Provide the [x, y] coordinate of the cell's center where the given text is located.  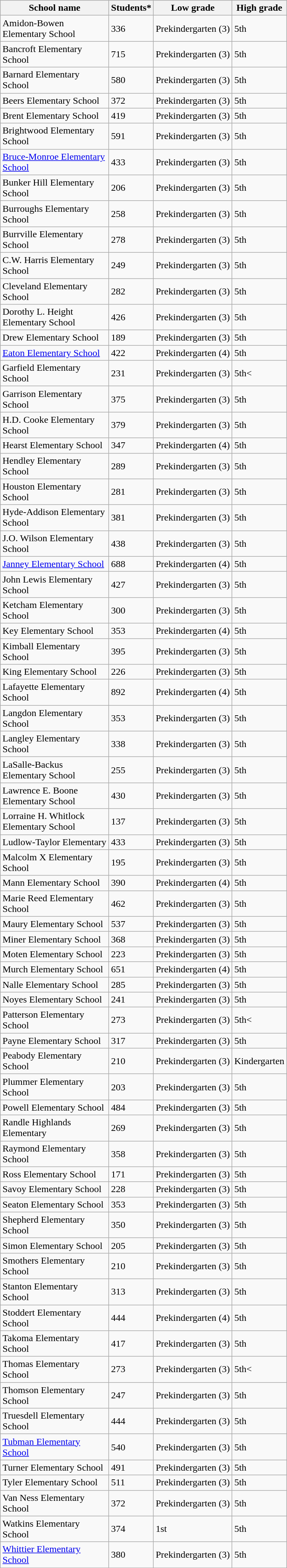
Powell Elementary School [55, 1107]
350 [131, 1225]
Moten Elementary School [55, 954]
Bruce-Monroe Elementary School [55, 162]
Whittier Elementary School [55, 1554]
Bunker Hill Elementary School [55, 188]
Maury Elementary School [55, 924]
Kimball Elementary School [55, 651]
258 [131, 214]
High grade [260, 8]
231 [131, 374]
223 [131, 954]
381 [131, 517]
Eaton Elementary School [55, 353]
241 [131, 1000]
Langdon Elementary School [55, 718]
374 [131, 1529]
313 [131, 1291]
438 [131, 544]
Cleveland Elementary School [55, 291]
427 [131, 584]
Smothers Elementary School [55, 1266]
422 [131, 353]
540 [131, 1447]
Lorraine H. Whitlock Elementary School [55, 822]
537 [131, 924]
228 [131, 1189]
Dorothy L. Height Elementary School [55, 317]
300 [131, 610]
Van Ness Elementary School [55, 1503]
Hearst Elementary School [55, 445]
195 [131, 862]
Noyes Elementary School [55, 1000]
Stanton Elementary School [55, 1291]
Plummer Elementary School [55, 1087]
Turner Elementary School [55, 1467]
Nalle Elementary School [55, 984]
591 [131, 136]
C.W. Harris Elementary School [55, 265]
Beers Elementary School [55, 101]
484 [131, 1107]
226 [131, 672]
462 [131, 904]
Simon Elementary School [55, 1245]
Brightwood Elementary School [55, 136]
688 [131, 564]
282 [131, 291]
Bancroft Elementary School [55, 54]
School name [55, 8]
189 [131, 338]
Thomson Elementary School [55, 1396]
206 [131, 188]
417 [131, 1344]
Garrison Elementary School [55, 399]
Janney Elementary School [55, 564]
Murch Elementary School [55, 969]
390 [131, 883]
John Lewis Elementary School [55, 584]
H.D. Cooke Elementary School [55, 425]
Hyde-Addison Elementary School [55, 517]
255 [131, 770]
247 [131, 1396]
Truesdell Elementary School [55, 1421]
Savoy Elementary School [55, 1189]
Mann Elementary School [55, 883]
Langley Elementary School [55, 744]
205 [131, 1245]
511 [131, 1483]
King Elementary School [55, 672]
Brent Elementary School [55, 116]
Peabody Elementary School [55, 1061]
430 [131, 796]
Ketcham Elementary School [55, 610]
358 [131, 1154]
Burroughs Elementary School [55, 214]
Takoma Elementary School [55, 1344]
Marie Reed Elementary School [55, 904]
Shepherd Elementary School [55, 1225]
Malcolm X Elementary School [55, 862]
580 [131, 80]
Amidon-Bowen Elementary School [55, 29]
Tubman Elementary School [55, 1447]
J.O. Wilson Elementary School [55, 544]
336 [131, 29]
Seaton Elementary School [55, 1204]
Hendley Elementary School [55, 466]
Watkins Elementary School [55, 1529]
338 [131, 744]
Lawrence E. Boone Elementary School [55, 796]
Ludlow-Taylor Elementary [55, 842]
Patterson Elementary School [55, 1020]
203 [131, 1087]
Houston Elementary School [55, 492]
Ross Elementary School [55, 1174]
715 [131, 54]
379 [131, 425]
419 [131, 116]
380 [131, 1554]
Miner Elementary School [55, 939]
285 [131, 984]
317 [131, 1041]
249 [131, 265]
278 [131, 239]
375 [131, 399]
289 [131, 466]
Lafayette Elementary School [55, 692]
281 [131, 492]
Thomas Elementary School [55, 1369]
Kindergarten [260, 1061]
171 [131, 1174]
395 [131, 651]
491 [131, 1467]
137 [131, 822]
Key Elementary School [55, 631]
Low grade [193, 8]
Garfield Elementary School [55, 374]
426 [131, 317]
Raymond Elementary School [55, 1154]
Stoddert Elementary School [55, 1318]
892 [131, 692]
269 [131, 1128]
Barnard Elementary School [55, 80]
Tyler Elementary School [55, 1483]
368 [131, 939]
347 [131, 445]
Drew Elementary School [55, 338]
LaSalle-Backus Elementary School [55, 770]
651 [131, 969]
Randle Highlands Elementary [55, 1128]
1st [193, 1529]
Students* [131, 8]
Payne Elementary School [55, 1041]
Burrville Elementary School [55, 239]
